Pinpoint the cell where the given text exists, returning its [x, y] midpoint coordinate. 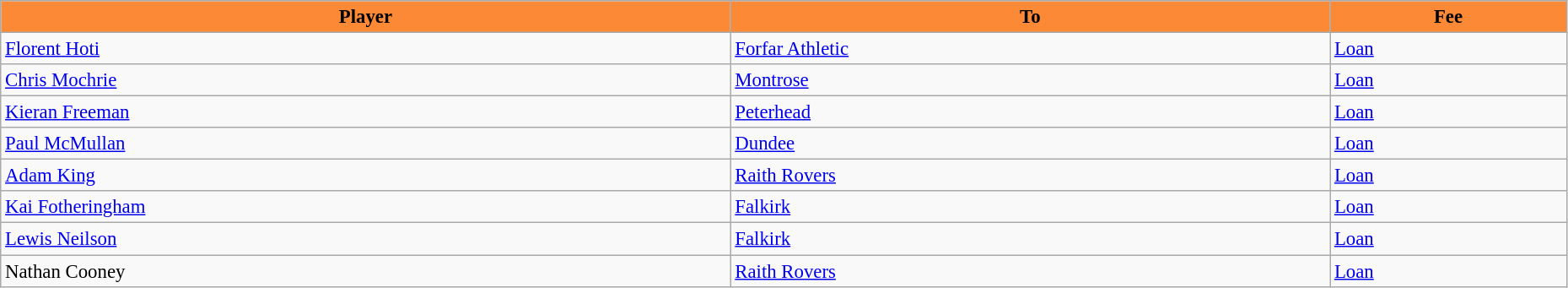
Paul McMullan [366, 144]
To [1031, 17]
Player [366, 17]
Fee [1449, 17]
Forfar Athletic [1031, 49]
Nathan Cooney [366, 271]
Lewis Neilson [366, 239]
Kai Fotheringham [366, 207]
Peterhead [1031, 112]
Montrose [1031, 80]
Chris Mochrie [366, 80]
Dundee [1031, 144]
Kieran Freeman [366, 112]
Adam King [366, 176]
Florent Hoti [366, 49]
